Search for the cell housing the specified text and yield its (X, Y) center coordinate. 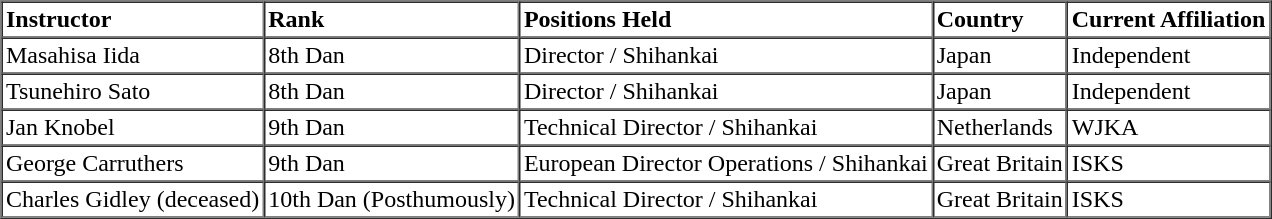
Charles Gidley (deceased) (133, 200)
10th Dan (Posthumously) (392, 200)
Masahisa Iida (133, 56)
European Director Operations / Shihankai (726, 164)
Rank (392, 20)
Country (1000, 20)
Jan Knobel (133, 128)
Tsunehiro Sato (133, 92)
Instructor (133, 20)
George Carruthers (133, 164)
Positions Held (726, 20)
Netherlands (1000, 128)
Current Affiliation (1168, 20)
WJKA (1168, 128)
